Provide the [X, Y] coordinate of the cell's center where the given text is located.  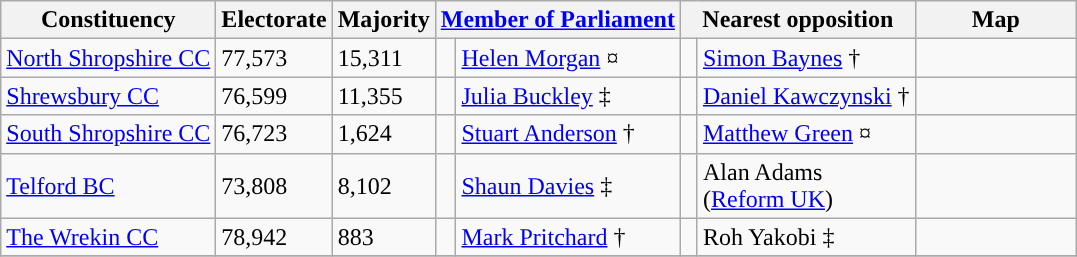
11,355 [384, 96]
Alan Adams(Reform UK) [806, 186]
Electorate [274, 20]
Shaun Davies ‡ [568, 186]
Member of Parliament [558, 20]
Map [996, 20]
Nearest opposition [798, 20]
73,808 [274, 186]
15,311 [384, 58]
Helen Morgan ¤ [568, 58]
Matthew Green ¤ [806, 134]
North Shropshire CC [108, 58]
Constituency [108, 20]
76,723 [274, 134]
Julia Buckley ‡ [568, 96]
South Shropshire CC [108, 134]
883 [384, 237]
8,102 [384, 186]
Roh Yakobi ‡ [806, 237]
Stuart Anderson † [568, 134]
Simon Baynes † [806, 58]
Shrewsbury CC [108, 96]
Telford BC [108, 186]
77,573 [274, 58]
78,942 [274, 237]
The Wrekin CC [108, 237]
Mark Pritchard † [568, 237]
76,599 [274, 96]
1,624 [384, 134]
Majority [384, 20]
Daniel Kawczynski † [806, 96]
